Determine the [x, y] coordinate at the center of the cell enclosing the given text.  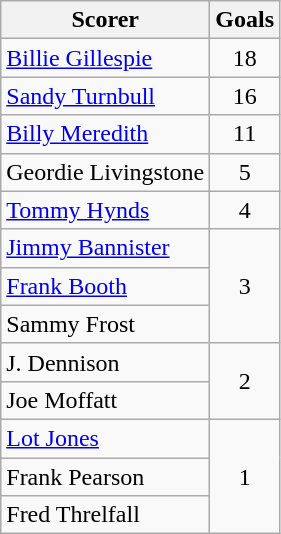
5 [245, 172]
Fred Threlfall [106, 515]
4 [245, 210]
Goals [245, 20]
Geordie Livingstone [106, 172]
Joe Moffatt [106, 400]
2 [245, 381]
Scorer [106, 20]
11 [245, 134]
Jimmy Bannister [106, 248]
J. Dennison [106, 362]
Tommy Hynds [106, 210]
Frank Booth [106, 286]
Sammy Frost [106, 324]
Billy Meredith [106, 134]
1 [245, 476]
18 [245, 58]
Lot Jones [106, 438]
16 [245, 96]
Sandy Turnbull [106, 96]
Billie Gillespie [106, 58]
3 [245, 286]
Frank Pearson [106, 477]
